Determine the (X, Y) coordinate at the center of the cell enclosing the given text.  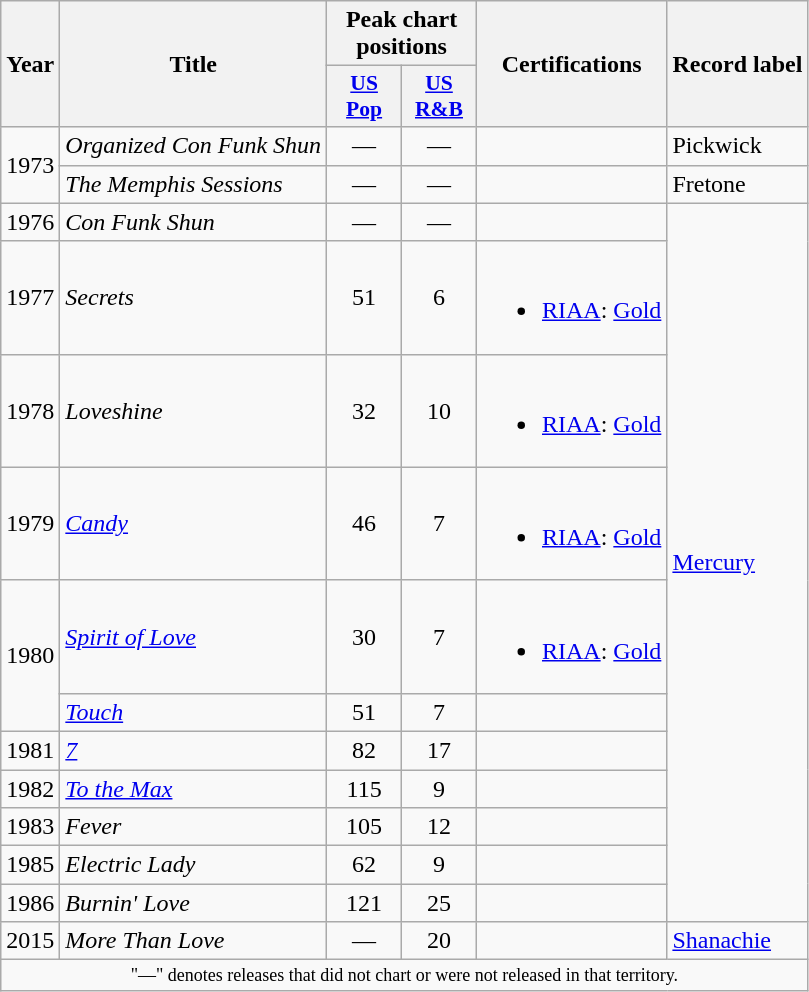
1985 (30, 865)
Loveshine (194, 410)
1981 (30, 750)
Electric Lady (194, 865)
"—" denotes releases that did not chart or were not released in that territory. (404, 976)
Candy (194, 524)
Year (30, 64)
Pickwick (738, 146)
17 (440, 750)
Peak chart positions (402, 34)
30 (364, 636)
1973 (30, 165)
Shanachie (738, 941)
32 (364, 410)
Con Funk Shun (194, 222)
Secrets (194, 298)
2015 (30, 941)
115 (364, 789)
Touch (194, 712)
Fever (194, 827)
Certifications (571, 64)
The Memphis Sessions (194, 184)
US R&B (440, 96)
1980 (30, 656)
6 (440, 298)
121 (364, 903)
1977 (30, 298)
1982 (30, 789)
To the Max (194, 789)
Title (194, 64)
Mercury (738, 562)
1986 (30, 903)
1976 (30, 222)
Spirit of Love (194, 636)
1979 (30, 524)
Record label (738, 64)
46 (364, 524)
1978 (30, 410)
More Than Love (194, 941)
25 (440, 903)
62 (364, 865)
Fretone (738, 184)
20 (440, 941)
Burnin' Love (194, 903)
12 (440, 827)
US Pop (364, 96)
82 (364, 750)
105 (364, 827)
Organized Con Funk Shun (194, 146)
1983 (30, 827)
10 (440, 410)
